Identify which cell holds the provided text, then report its [X, Y] central coordinate. 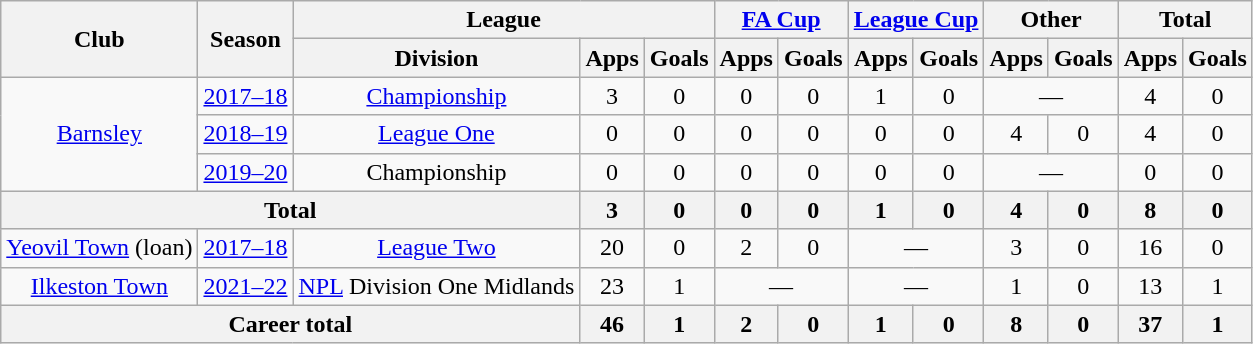
League One [436, 134]
13 [1150, 286]
46 [612, 324]
23 [612, 286]
2018–19 [246, 134]
League Two [436, 248]
Division [436, 58]
Season [246, 39]
Barnsley [100, 134]
16 [1150, 248]
Yeovil Town (loan) [100, 248]
2021–22 [246, 286]
Ilkeston Town [100, 286]
FA Cup [781, 20]
37 [1150, 324]
2019–20 [246, 172]
Club [100, 39]
League [504, 20]
NPL Division One Midlands [436, 286]
League Cup [916, 20]
Career total [290, 324]
20 [612, 248]
Other [1051, 20]
